Scan for the cell matching the given text and deliver its (x, y) coordinate at center. 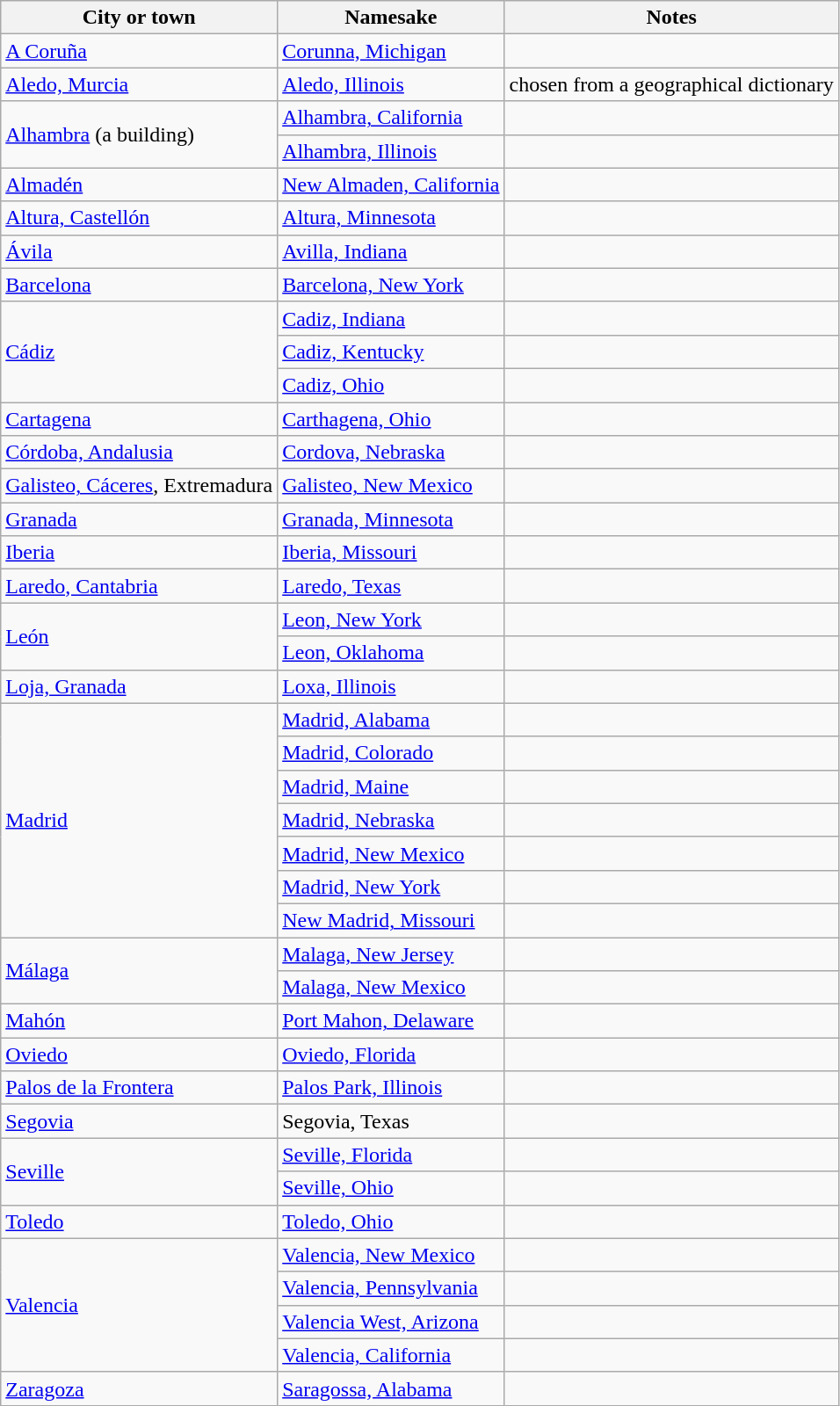
Madrid, New York (391, 887)
Madrid, Maine (391, 786)
Segovia, Texas (391, 1121)
Leon, Oklahoma (391, 653)
Palos Park, Illinois (391, 1088)
Oviedo, Florida (391, 1054)
Palos de la Frontera (139, 1088)
Oviedo (139, 1054)
Cadiz, Kentucky (391, 351)
Málaga (139, 970)
Alhambra, Illinois (391, 151)
A Coruña (139, 51)
Ávila (139, 251)
Mahón (139, 1021)
Corunna, Michigan (391, 51)
Cartagena (139, 419)
Galisteo, New Mexico (391, 486)
Loxa, Illinois (391, 686)
Cadiz, Indiana (391, 318)
Alhambra (a building) (139, 134)
Alhambra, California (391, 118)
Córdoba, Andalusia (139, 453)
Segovia (139, 1121)
Leon, New York (391, 620)
Iberia (139, 553)
Aledo, Illinois (391, 84)
chosen from a geographical dictionary (671, 84)
Seville, Florida (391, 1155)
Valencia, California (391, 1355)
Valencia West, Arizona (391, 1322)
Granada, Minnesota (391, 519)
Malaga, New Mexico (391, 988)
León (139, 636)
Madrid (139, 820)
Seville (139, 1171)
Loja, Granada (139, 686)
City or town (139, 18)
Cádiz (139, 351)
Malaga, New Jersey (391, 953)
Almadén (139, 185)
New Almaden, California (391, 185)
Barcelona, New York (391, 285)
Valencia, Pennsylvania (391, 1288)
Madrid, Colorado (391, 753)
Zaragoza (139, 1388)
Madrid, Nebraska (391, 820)
Galisteo, Cáceres, Extremadura (139, 486)
Toledo, Ohio (391, 1221)
Port Mahon, Delaware (391, 1021)
New Madrid, Missouri (391, 920)
Cordova, Nebraska (391, 453)
Laredo, Texas (391, 586)
Valencia, New Mexico (391, 1255)
Notes (671, 18)
Madrid, Alabama (391, 720)
Carthagena, Ohio (391, 419)
Cadiz, Ohio (391, 385)
Toledo (139, 1221)
Madrid, New Mexico (391, 853)
Laredo, Cantabria (139, 586)
Avilla, Indiana (391, 251)
Granada (139, 519)
Altura, Minnesota (391, 218)
Seville, Ohio (391, 1188)
Saragossa, Alabama (391, 1388)
Altura, Castellón (139, 218)
Iberia, Missouri (391, 553)
Valencia (139, 1305)
Aledo, Murcia (139, 84)
Barcelona (139, 285)
Namesake (391, 18)
